Provide the [x, y] coordinate of the cell's center where the given text is located.  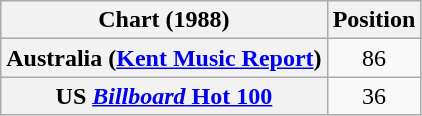
Position [374, 20]
36 [374, 96]
Chart (1988) [164, 20]
Australia (Kent Music Report) [164, 58]
86 [374, 58]
US Billboard Hot 100 [164, 96]
